Capture the cell that displays the provided text and extract its [X, Y] central coordinate. 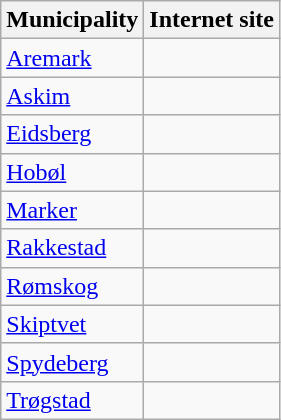
Trøgstad [72, 400]
Marker [72, 210]
Municipality [72, 20]
Aremark [72, 58]
Internet site [212, 20]
Eidsberg [72, 134]
Rømskog [72, 286]
Spydeberg [72, 362]
Hobøl [72, 172]
Rakkestad [72, 248]
Askim [72, 96]
Skiptvet [72, 324]
